Extract the (x, y) coordinate from the center of the cell holding the provided text.  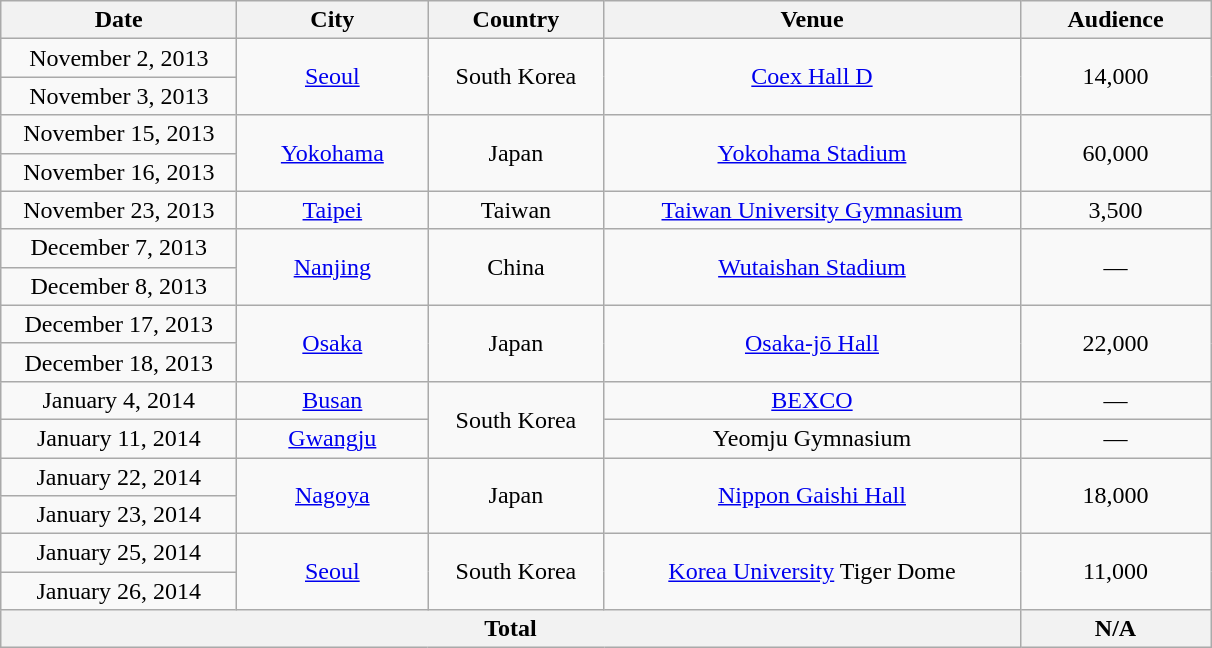
Nippon Gaishi Hall (812, 496)
Country (516, 20)
Wutaishan Stadium (812, 267)
November 15, 2013 (119, 134)
Gwangju (332, 438)
Coex Hall D (812, 77)
18,000 (1116, 496)
Taiwan University Gymnasium (812, 210)
Venue (812, 20)
Yokohama Stadium (812, 153)
Busan (332, 400)
14,000 (1116, 77)
N/A (1116, 629)
Nagoya (332, 496)
November 3, 2013 (119, 96)
China (516, 267)
City (332, 20)
January 23, 2014 (119, 515)
January 4, 2014 (119, 400)
January 11, 2014 (119, 438)
Nanjing (332, 267)
Date (119, 20)
Yeomju Gymnasium (812, 438)
BEXCO (812, 400)
January 25, 2014 (119, 553)
Total (510, 629)
January 26, 2014 (119, 591)
22,000 (1116, 343)
November 16, 2013 (119, 172)
Osaka-jō Hall (812, 343)
Audience (1116, 20)
December 17, 2013 (119, 324)
Osaka (332, 343)
November 2, 2013 (119, 58)
December 7, 2013 (119, 248)
Taipei (332, 210)
January 22, 2014 (119, 477)
Korea University Tiger Dome (812, 572)
11,000 (1116, 572)
3,500 (1116, 210)
December 18, 2013 (119, 362)
Taiwan (516, 210)
60,000 (1116, 153)
December 8, 2013 (119, 286)
Yokohama (332, 153)
November 23, 2013 (119, 210)
